Search for the cell housing the specified text and yield its [X, Y] center coordinate. 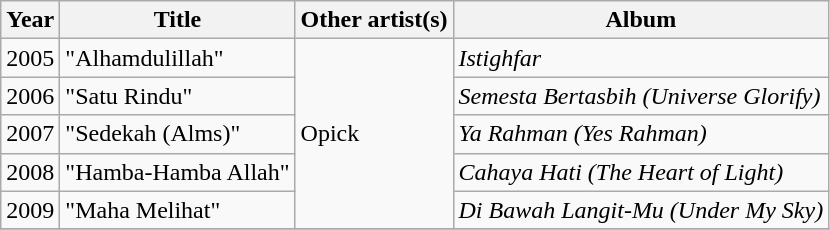
Album [641, 20]
Title [178, 20]
"Sedekah (Alms)" [178, 134]
Cahaya Hati (The Heart of Light) [641, 172]
2005 [30, 58]
2007 [30, 134]
Opick [374, 134]
"Hamba-Hamba Allah" [178, 172]
"Alhamdulillah" [178, 58]
2008 [30, 172]
Di Bawah Langit-Mu (Under My Sky) [641, 210]
Ya Rahman (Yes Rahman) [641, 134]
2009 [30, 210]
2006 [30, 96]
Istighfar [641, 58]
Year [30, 20]
"Satu Rindu" [178, 96]
"Maha Melihat" [178, 210]
Semesta Bertasbih (Universe Glorify) [641, 96]
Other artist(s) [374, 20]
